Pinpoint the cell where the given text exists, returning its [x, y] midpoint coordinate. 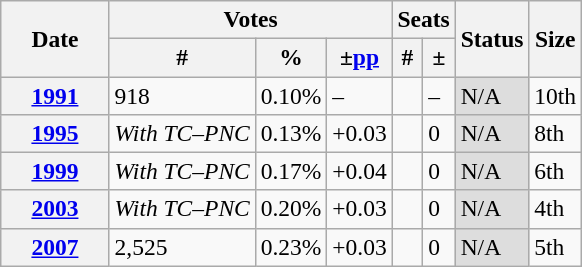
0.10% [291, 95]
0.13% [291, 133]
918 [182, 95]
2,525 [182, 247]
5th [556, 247]
0.20% [291, 209]
2007 [55, 247]
2003 [55, 209]
± [439, 57]
1995 [55, 133]
Seats [424, 19]
10th [556, 95]
6th [556, 171]
4th [556, 209]
1991 [55, 95]
Status [492, 38]
+0.04 [360, 171]
0.17% [291, 171]
Votes [250, 19]
1999 [55, 171]
Date [55, 38]
±pp [360, 57]
% [291, 57]
8th [556, 133]
0.23% [291, 247]
Size [556, 38]
